From the cell containing the given text, extract its center point as (X, Y) coordinate. 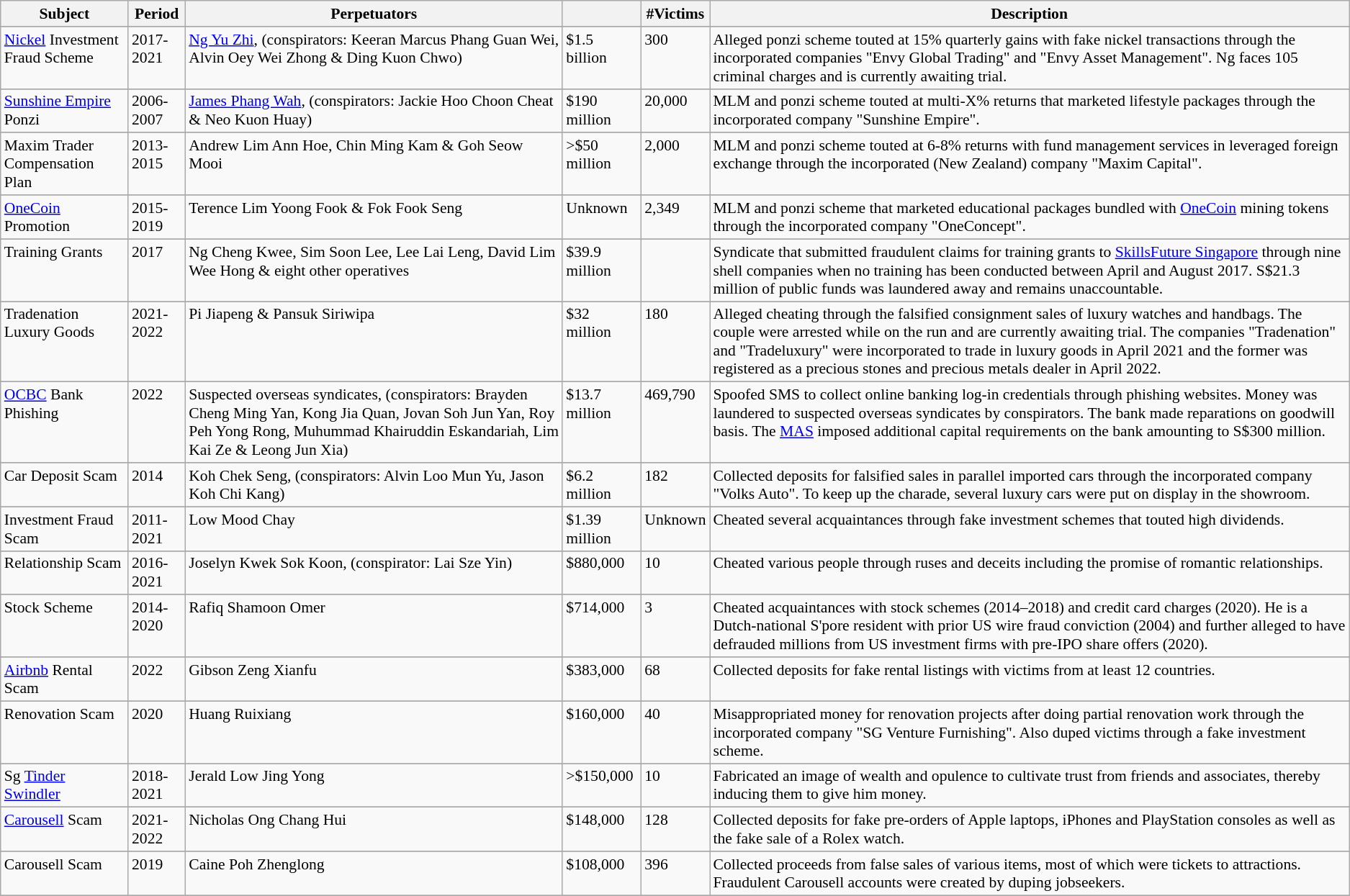
Nicholas Ong Chang Hui (374, 829)
128 (675, 829)
$1.39 million (602, 528)
Subject (65, 14)
Pi Jiapeng & Pansuk Siriwipa (374, 342)
>$150,000 (602, 786)
Jerald Low Jing Yong (374, 786)
Collected deposits for fake pre-orders of Apple laptops, iPhones and PlayStation consoles as well as the fake sale of a Rolex watch. (1030, 829)
2015-2019 (157, 217)
MLM and ponzi scheme touted at multi-X% returns that marketed lifestyle packages through the incorporated company "Sunshine Empire". (1030, 111)
40 (675, 733)
Ng Yu Zhi, (conspirators: Keeran Marcus Phang Guan Wei, Alvin Oey Wei Zhong & Ding Kuon Chwo) (374, 58)
Low Mood Chay (374, 528)
300 (675, 58)
2006-2007 (157, 111)
Perpetuators (374, 14)
$190 million (602, 111)
2019 (157, 874)
$383,000 (602, 679)
$13.7 million (602, 422)
Huang Ruixiang (374, 733)
2011-2021 (157, 528)
2,349 (675, 217)
OCBC Bank Phishing (65, 422)
$1.5 billion (602, 58)
2014-2020 (157, 626)
Sg Tinder Swindler (65, 786)
469,790 (675, 422)
$108,000 (602, 874)
2014 (157, 485)
Description (1030, 14)
$160,000 (602, 733)
Ng Cheng Kwee, Sim Soon Lee, Lee Lai Leng, David Lim Wee Hong & eight other operatives (374, 271)
Tradenation Luxury Goods (65, 342)
396 (675, 874)
>$50 million (602, 164)
3 (675, 626)
Nickel Investment Fraud Scheme (65, 58)
OneCoin Promotion (65, 217)
Training Grants (65, 271)
$880,000 (602, 573)
Fabricated an image of wealth and opulence to cultivate trust from friends and associates, thereby inducing them to give him money. (1030, 786)
Car Deposit Scam (65, 485)
20,000 (675, 111)
68 (675, 679)
2020 (157, 733)
Rafiq Shamoon Omer (374, 626)
2017-2021 (157, 58)
#Victims (675, 14)
James Phang Wah, (conspirators: Jackie Hoo Choon Cheat & Neo Kuon Huay) (374, 111)
Airbnb Rental Scam (65, 679)
Cheated various people through ruses and deceits including the promise of romantic relationships. (1030, 573)
2,000 (675, 164)
180 (675, 342)
Joselyn Kwek Sok Koon, (conspirator: Lai Sze Yin) (374, 573)
Sunshine Empire Ponzi (65, 111)
Koh Chek Seng, (conspirators: Alvin Loo Mun Yu, Jason Koh Chi Kang) (374, 485)
2013-2015 (157, 164)
Stock Scheme (65, 626)
2017 (157, 271)
Terence Lim Yoong Fook & Fok Fook Seng (374, 217)
Relationship Scam (65, 573)
2016-2021 (157, 573)
182 (675, 485)
2018-2021 (157, 786)
Collected deposits for fake rental listings with victims from at least 12 countries. (1030, 679)
Gibson Zeng Xianfu (374, 679)
$714,000 (602, 626)
$39.9 million (602, 271)
Renovation Scam (65, 733)
MLM and ponzi scheme that marketed educational packages bundled with OneCoin mining tokens through the incorporated company "OneConcept". (1030, 217)
Caine Poh Zhenglong (374, 874)
Investment Fraud Scam (65, 528)
$32 million (602, 342)
Andrew Lim Ann Hoe, Chin Ming Kam & Goh Seow Mooi (374, 164)
Period (157, 14)
$148,000 (602, 829)
Cheated several acquaintances through fake investment schemes that touted high dividends. (1030, 528)
Maxim Trader Compensation Plan (65, 164)
$6.2 million (602, 485)
